Determine the (x, y) coordinate at the center of the cell enclosing the given text.  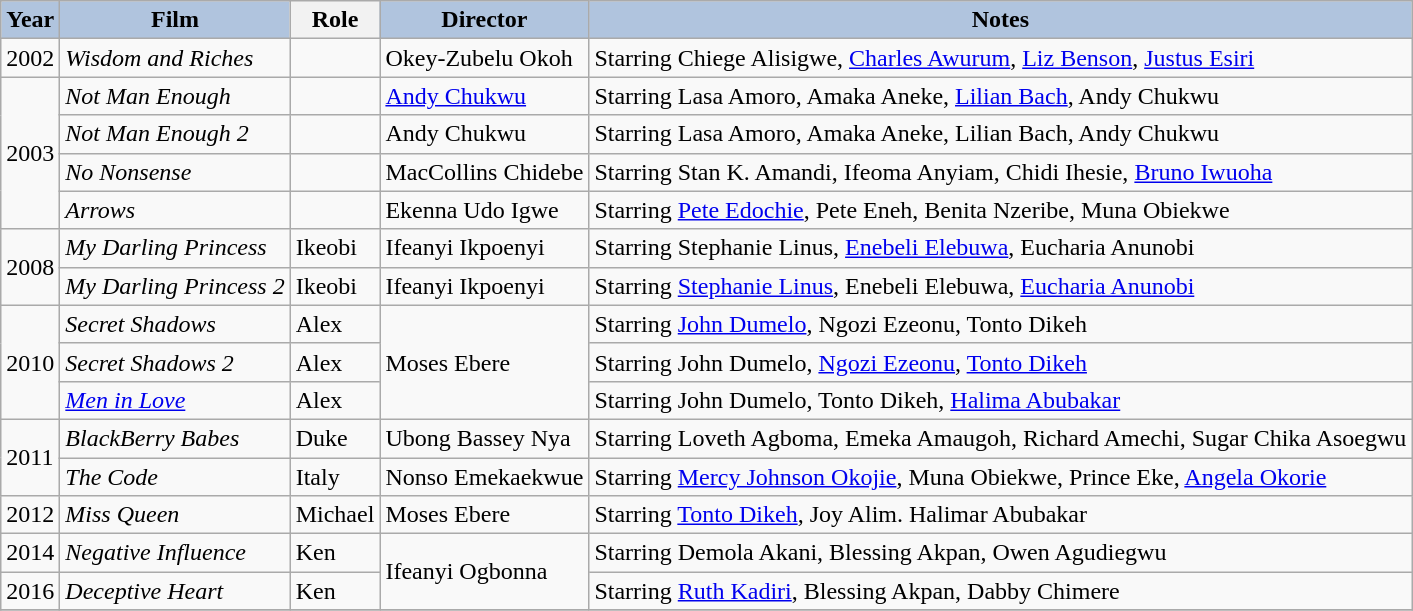
Not Man Enough (175, 96)
Starring John Dumelo, Tonto Dikeh, Halima Abubakar (1000, 400)
Secret Shadows 2 (175, 362)
Ekenna Udo Igwe (484, 210)
Starring Chiege Alisigwe, Charles Awurum, Liz Benson, Justus Esiri (1000, 58)
Starring Ruth Kadiri, Blessing Akpan, Dabby Chimere (1000, 591)
2008 (30, 267)
Starring Demola Akani, Blessing Akpan, Owen Agudiegwu (1000, 553)
Starring Pete Edochie, Pete Eneh, Benita Nzeribe, Muna Obiekwe (1000, 210)
Role (335, 20)
The Code (175, 477)
Starring Tonto Dikeh, Joy Alim. Halimar Abubakar (1000, 515)
2010 (30, 362)
Italy (335, 477)
Duke (335, 438)
Film (175, 20)
2011 (30, 457)
Secret Shadows (175, 324)
My Darling Princess (175, 248)
Okey-Zubelu Okoh (484, 58)
2014 (30, 553)
No Nonsense (175, 172)
Michael (335, 515)
2016 (30, 591)
Ubong Bassey Nya (484, 438)
Starring Stan K. Amandi, Ifeoma Anyiam, Chidi Ihesie, Bruno Iwuoha (1000, 172)
BlackBerry Babes (175, 438)
Ifeanyi Ogbonna (484, 572)
MacCollins Chidebe (484, 172)
Notes (1000, 20)
Not Man Enough 2 (175, 134)
Nonso Emekaekwue (484, 477)
2012 (30, 515)
2002 (30, 58)
My Darling Princess 2 (175, 286)
Arrows (175, 210)
Miss Queen (175, 515)
Deceptive Heart (175, 591)
2003 (30, 153)
Negative Influence (175, 553)
Starring Mercy Johnson Okojie, Muna Obiekwe, Prince Eke, Angela Okorie (1000, 477)
Men in Love (175, 400)
Wisdom and Riches (175, 58)
Starring Loveth Agboma, Emeka Amaugoh, Richard Amechi, Sugar Chika Asoegwu (1000, 438)
Year (30, 20)
Director (484, 20)
